Provide the [x, y] coordinate of the cell's center where the given text is located.  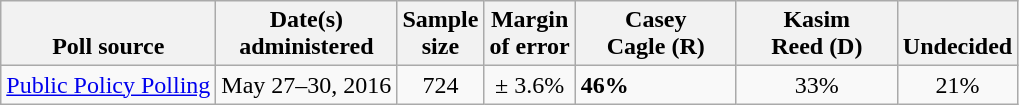
KasimReed (D) [816, 34]
21% [957, 85]
724 [440, 85]
Date(s)administered [306, 34]
CaseyCagle (R) [656, 34]
Poll source [108, 34]
Public Policy Polling [108, 85]
33% [816, 85]
± 3.6% [530, 85]
Undecided [957, 34]
46% [656, 85]
May 27–30, 2016 [306, 85]
Marginof error [530, 34]
Samplesize [440, 34]
